Pinpoint the cell where the given text exists, returning its [x, y] midpoint coordinate. 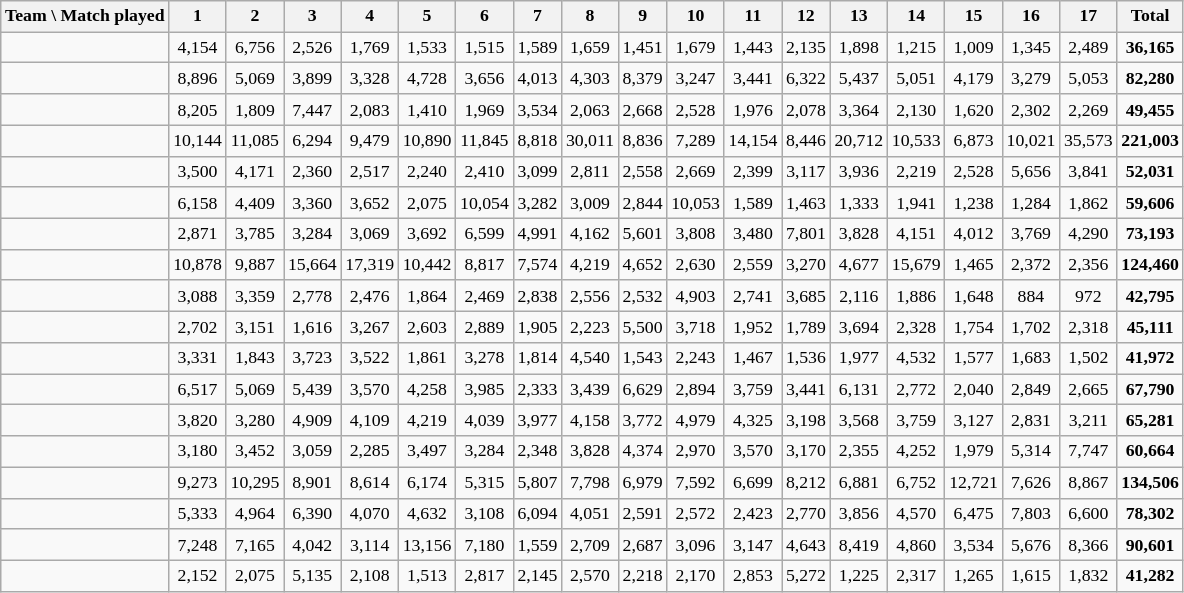
2,603 [426, 326]
41,972 [1150, 358]
6,873 [974, 140]
7,165 [254, 544]
3 [312, 16]
2,356 [1088, 264]
2,333 [538, 390]
2,970 [696, 452]
1,333 [858, 202]
16 [1030, 16]
4,540 [590, 358]
4,252 [916, 452]
3,059 [312, 452]
35,573 [1088, 140]
5,439 [312, 390]
36,165 [1150, 48]
8,379 [642, 78]
7,801 [806, 234]
2,152 [198, 576]
67,790 [1150, 390]
1,789 [806, 326]
1,769 [370, 48]
2,556 [590, 296]
221,003 [1150, 140]
6,752 [916, 482]
2,849 [1030, 390]
4,409 [254, 202]
6,094 [538, 514]
3,170 [806, 452]
2,811 [590, 172]
9,479 [370, 140]
4,860 [916, 544]
5,314 [1030, 452]
1,862 [1088, 202]
2,741 [752, 296]
60,664 [1150, 452]
52,031 [1150, 172]
5,053 [1088, 78]
3,114 [370, 544]
3,977 [538, 420]
3,718 [696, 326]
2,218 [642, 576]
1,861 [426, 358]
3,694 [858, 326]
7,248 [198, 544]
2,360 [312, 172]
73,193 [1150, 234]
1,559 [538, 544]
7,803 [1030, 514]
3,769 [1030, 234]
10,878 [198, 264]
3,652 [370, 202]
1,215 [916, 48]
11,085 [254, 140]
3,127 [974, 420]
5,272 [806, 576]
2,348 [538, 452]
2,410 [484, 172]
1 [198, 16]
3,267 [370, 326]
1,616 [312, 326]
12,721 [974, 482]
1,905 [538, 326]
12 [806, 16]
10,144 [198, 140]
8 [590, 16]
4,909 [312, 420]
4,109 [370, 420]
1,941 [916, 202]
2,083 [370, 110]
1,754 [974, 326]
4,991 [538, 234]
1,843 [254, 358]
15,664 [312, 264]
2,668 [642, 110]
2,170 [696, 576]
4,051 [590, 514]
1,648 [974, 296]
1,969 [484, 110]
3,331 [198, 358]
3,069 [370, 234]
3,108 [484, 514]
4,258 [426, 390]
2,687 [642, 544]
3,480 [752, 234]
3,328 [370, 78]
1,615 [1030, 576]
2,559 [752, 264]
9,887 [254, 264]
6,881 [858, 482]
2,145 [538, 576]
884 [1030, 296]
3,364 [858, 110]
8,205 [198, 110]
2,476 [370, 296]
8,614 [370, 482]
2,489 [1088, 48]
8,896 [198, 78]
2,591 [642, 514]
9 [642, 16]
2,219 [916, 172]
2,372 [1030, 264]
2,778 [312, 296]
3,439 [590, 390]
4,012 [974, 234]
1,620 [974, 110]
5,656 [1030, 172]
3,088 [198, 296]
1,577 [974, 358]
2,558 [642, 172]
10,533 [916, 140]
2,772 [916, 390]
1,345 [1030, 48]
8,901 [312, 482]
3,198 [806, 420]
Team \ Match played [85, 16]
9,273 [198, 482]
8,867 [1088, 482]
5,333 [198, 514]
3,899 [312, 78]
5 [426, 16]
1,536 [806, 358]
3,522 [370, 358]
4,325 [752, 420]
Total [1150, 16]
4,179 [974, 78]
2,770 [806, 514]
10,021 [1030, 140]
6,131 [858, 390]
1,515 [484, 48]
3,270 [806, 264]
8,366 [1088, 544]
7,574 [538, 264]
1,513 [426, 576]
4,570 [916, 514]
1,898 [858, 48]
3,692 [426, 234]
2,630 [696, 264]
2,889 [484, 326]
6,174 [426, 482]
30,011 [590, 140]
1,976 [752, 110]
41,282 [1150, 576]
6,600 [1088, 514]
2,285 [370, 452]
3,147 [752, 544]
6,699 [752, 482]
14,154 [752, 140]
4,643 [806, 544]
6,979 [642, 482]
7,180 [484, 544]
3,099 [538, 172]
3,282 [538, 202]
2,240 [426, 172]
4,290 [1088, 234]
10 [696, 16]
15 [974, 16]
2,894 [696, 390]
4,042 [312, 544]
7,798 [590, 482]
1,679 [696, 48]
1,467 [752, 358]
972 [1088, 296]
6 [484, 16]
49,455 [1150, 110]
2,469 [484, 296]
2,130 [916, 110]
4,151 [916, 234]
8,818 [538, 140]
1,864 [426, 296]
2,355 [858, 452]
11 [752, 16]
5,807 [538, 482]
1,659 [590, 48]
4,652 [642, 264]
15,679 [916, 264]
4,154 [198, 48]
6,475 [974, 514]
6,158 [198, 202]
4,903 [696, 296]
3,359 [254, 296]
1,886 [916, 296]
6,756 [254, 48]
2,318 [1088, 326]
4,728 [426, 78]
10,054 [484, 202]
8,419 [858, 544]
6,322 [806, 78]
6,390 [312, 514]
7,626 [1030, 482]
3,180 [198, 452]
10,295 [254, 482]
1,683 [1030, 358]
4,979 [696, 420]
3,117 [806, 172]
6,294 [312, 140]
82,280 [1150, 78]
5,051 [916, 78]
2,572 [696, 514]
3,280 [254, 420]
2,317 [916, 576]
3,985 [484, 390]
3,247 [696, 78]
3,772 [642, 420]
2,078 [806, 110]
124,460 [1150, 264]
3,685 [806, 296]
4,039 [484, 420]
4,964 [254, 514]
3,278 [484, 358]
8,212 [806, 482]
3,820 [198, 420]
4,303 [590, 78]
1,443 [752, 48]
5,437 [858, 78]
3,096 [696, 544]
1,451 [642, 48]
13 [858, 16]
3,808 [696, 234]
1,952 [752, 326]
3,497 [426, 452]
8,817 [484, 264]
2,669 [696, 172]
1,238 [974, 202]
2,328 [916, 326]
2,108 [370, 576]
4,162 [590, 234]
2,709 [590, 544]
2,063 [590, 110]
2,243 [696, 358]
2,853 [752, 576]
2,040 [974, 390]
1,809 [254, 110]
4,374 [642, 452]
7,289 [696, 140]
2,702 [198, 326]
8,446 [806, 140]
2,269 [1088, 110]
4,013 [538, 78]
1,225 [858, 576]
1,463 [806, 202]
2,844 [642, 202]
3,009 [590, 202]
7,592 [696, 482]
1,832 [1088, 576]
3,279 [1030, 78]
1,702 [1030, 326]
1,265 [974, 576]
6,629 [642, 390]
2,532 [642, 296]
10,053 [696, 202]
1,533 [426, 48]
8,836 [642, 140]
1,977 [858, 358]
4,158 [590, 420]
3,568 [858, 420]
3,211 [1088, 420]
5,135 [312, 576]
20,712 [858, 140]
2,526 [312, 48]
78,302 [1150, 514]
3,723 [312, 358]
11,845 [484, 140]
6,599 [484, 234]
4,632 [426, 514]
2,302 [1030, 110]
134,506 [1150, 482]
1,543 [642, 358]
3,785 [254, 234]
17,319 [370, 264]
2,838 [538, 296]
10,442 [426, 264]
2,831 [1030, 420]
5,601 [642, 234]
14 [916, 16]
1,814 [538, 358]
10,890 [426, 140]
6,517 [198, 390]
65,281 [1150, 420]
3,841 [1088, 172]
3,452 [254, 452]
13,156 [426, 544]
1,502 [1088, 358]
4,677 [858, 264]
3,500 [198, 172]
1,465 [974, 264]
17 [1088, 16]
2,223 [590, 326]
7,747 [1088, 452]
2 [254, 16]
2,399 [752, 172]
2,665 [1088, 390]
4 [370, 16]
3,151 [254, 326]
1,979 [974, 452]
2,570 [590, 576]
1,410 [426, 110]
2,423 [752, 514]
4,532 [916, 358]
3,360 [312, 202]
3,656 [484, 78]
5,500 [642, 326]
3,856 [858, 514]
2,517 [370, 172]
1,284 [1030, 202]
4,171 [254, 172]
4,070 [370, 514]
7,447 [312, 110]
2,871 [198, 234]
1,009 [974, 48]
5,676 [1030, 544]
2,135 [806, 48]
90,601 [1150, 544]
5,315 [484, 482]
2,116 [858, 296]
3,936 [858, 172]
2,817 [484, 576]
45,111 [1150, 326]
7 [538, 16]
59,606 [1150, 202]
42,795 [1150, 296]
